Search for the cell housing the specified text and yield its (X, Y) center coordinate. 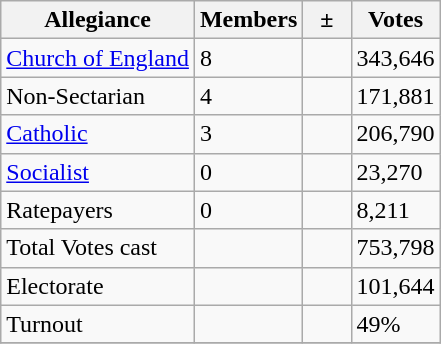
Socialist (98, 172)
206,790 (396, 134)
Total Votes cast (98, 248)
± (327, 20)
23,270 (396, 172)
753,798 (396, 248)
3 (248, 134)
101,644 (396, 286)
Ratepayers (98, 210)
Electorate (98, 286)
Non-Sectarian (98, 96)
Members (248, 20)
343,646 (396, 58)
8,211 (396, 210)
Votes (396, 20)
171,881 (396, 96)
Turnout (98, 324)
8 (248, 58)
Allegiance (98, 20)
Church of England (98, 58)
4 (248, 96)
Catholic (98, 134)
49% (396, 324)
